For the text-containing cell, return its midpoint in (x, y) coordinate format. 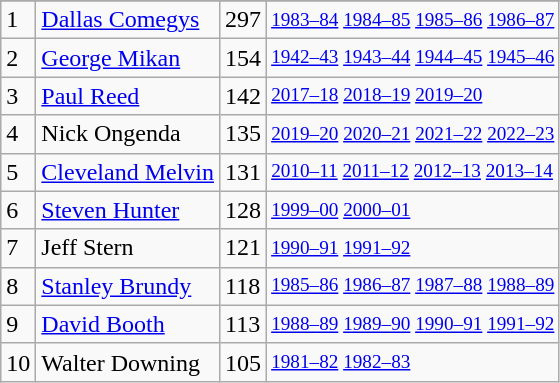
1988–89 1989–90 1990–91 1991–92 (413, 324)
Steven Hunter (128, 210)
2017–18 2018–19 2019–20 (413, 96)
Walter Downing (128, 362)
1983–84 1984–85 1985–86 1986–87 (413, 20)
7 (18, 248)
Stanley Brundy (128, 286)
2010–11 2011–12 2012–13 2013–14 (413, 172)
118 (244, 286)
1 (18, 20)
154 (244, 58)
8 (18, 286)
131 (244, 172)
6 (18, 210)
10 (18, 362)
David Booth (128, 324)
Cleveland Melvin (128, 172)
9 (18, 324)
1942–43 1943–44 1944–45 1945–46 (413, 58)
128 (244, 210)
142 (244, 96)
2019–20 2020–21 2021–22 2022–23 (413, 134)
105 (244, 362)
1981–82 1982–83 (413, 362)
Dallas Comegys (128, 20)
5 (18, 172)
1990–91 1991–92 (413, 248)
297 (244, 20)
1985–86 1986–87 1987–88 1988–89 (413, 286)
3 (18, 96)
4 (18, 134)
113 (244, 324)
135 (244, 134)
Jeff Stern (128, 248)
Paul Reed (128, 96)
2 (18, 58)
George Mikan (128, 58)
1999–00 2000–01 (413, 210)
121 (244, 248)
Nick Ongenda (128, 134)
